Extract the (X, Y) coordinate from the center of the cell holding the provided text.  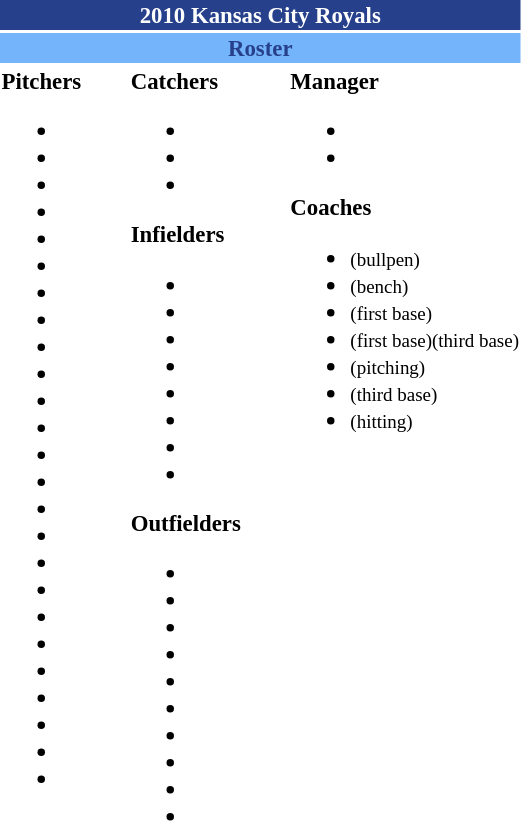
Roster (260, 48)
2010 Kansas City Royals (260, 15)
